Output the [X, Y] coordinate of the center of the cell containing the given text.  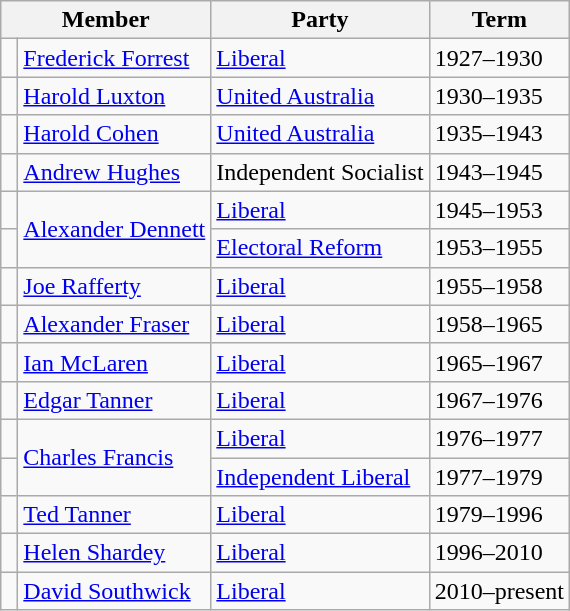
2010–present [499, 591]
Charles Francis [114, 457]
Harold Luxton [114, 96]
Independent Socialist [320, 172]
1953–1955 [499, 248]
1976–1977 [499, 438]
Party [320, 20]
1930–1935 [499, 96]
Alexander Fraser [114, 324]
1927–1930 [499, 58]
David Southwick [114, 591]
1945–1953 [499, 210]
1955–1958 [499, 286]
Joe Rafferty [114, 286]
Independent Liberal [320, 477]
1979–1996 [499, 515]
Ted Tanner [114, 515]
1958–1965 [499, 324]
Helen Shardey [114, 553]
Member [106, 20]
Edgar Tanner [114, 400]
1935–1943 [499, 134]
1965–1967 [499, 362]
1943–1945 [499, 172]
Alexander Dennett [114, 229]
Harold Cohen [114, 134]
Frederick Forrest [114, 58]
Ian McLaren [114, 362]
1977–1979 [499, 477]
Andrew Hughes [114, 172]
1967–1976 [499, 400]
Term [499, 20]
Electoral Reform [320, 248]
1996–2010 [499, 553]
